For the text-containing cell, return its midpoint in [X, Y] coordinate format. 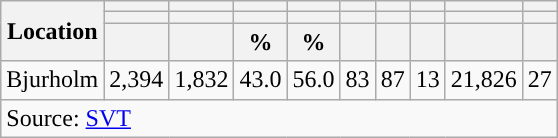
Location [52, 31]
Bjurholm [52, 80]
43.0 [260, 80]
87 [392, 80]
83 [358, 80]
56.0 [314, 80]
2,394 [136, 80]
Source: SVT [280, 118]
13 [428, 80]
1,832 [202, 80]
27 [540, 80]
21,826 [484, 80]
